Extract the (X, Y) coordinate from the center of the cell holding the provided text.  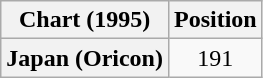
Japan (Oricon) (85, 58)
191 (215, 58)
Chart (1995) (85, 20)
Position (215, 20)
